For the text-containing cell, return its midpoint in [X, Y] coordinate format. 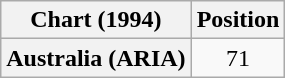
Australia (ARIA) [96, 58]
Position [238, 20]
Chart (1994) [96, 20]
71 [238, 58]
